Find where the given text appears and provide that cell's center as (x, y) coordinate. 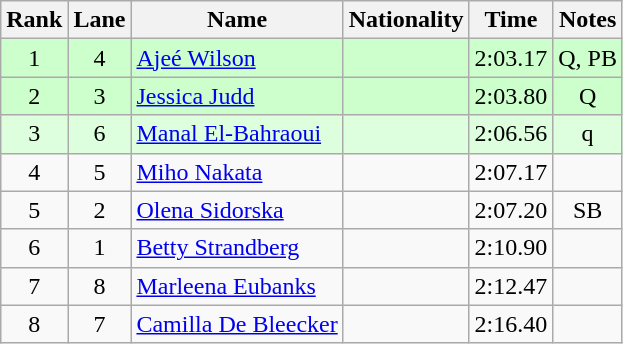
q (588, 134)
Olena Sidorska (237, 210)
2:16.40 (511, 324)
Lane (100, 20)
2:07.20 (511, 210)
2:10.90 (511, 248)
Camilla De Bleecker (237, 324)
2:12.47 (511, 286)
Nationality (406, 20)
SB (588, 210)
Jessica Judd (237, 96)
Q (588, 96)
2:03.17 (511, 58)
Name (237, 20)
Marleena Eubanks (237, 286)
Notes (588, 20)
Time (511, 20)
Rank (34, 20)
Q, PB (588, 58)
Ajeé Wilson (237, 58)
Betty Strandberg (237, 248)
2:06.56 (511, 134)
2:03.80 (511, 96)
Miho Nakata (237, 172)
2:07.17 (511, 172)
Manal El-Bahraoui (237, 134)
